Return (X, Y) of the center of cell containing provided text 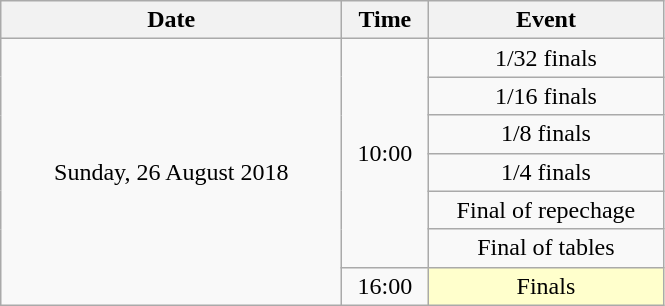
Event (546, 20)
Sunday, 26 August 2018 (172, 172)
10:00 (385, 153)
Final of tables (546, 248)
Date (172, 20)
16:00 (385, 286)
1/4 finals (546, 172)
Final of repechage (546, 210)
1/16 finals (546, 96)
Time (385, 20)
Finals (546, 286)
1/8 finals (546, 134)
1/32 finals (546, 58)
